Extract the [x, y] coordinate from the center of the cell holding the provided text.  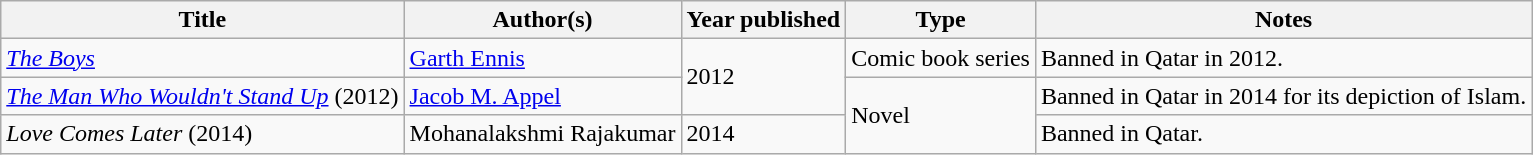
Jacob M. Appel [542, 96]
Notes [1283, 20]
Banned in Qatar in 2012. [1283, 58]
Author(s) [542, 20]
Type [941, 20]
Garth Ennis [542, 58]
Year published [764, 20]
Mohanalakshmi Rajakumar [542, 134]
Banned in Qatar. [1283, 134]
The Boys [202, 58]
Novel [941, 115]
2012 [764, 77]
2014 [764, 134]
The Man Who Wouldn't Stand Up (2012) [202, 96]
Title [202, 20]
Banned in Qatar in 2014 for its depiction of Islam. [1283, 96]
Love Comes Later (2014) [202, 134]
Comic book series [941, 58]
